Scan for the cell matching the given text and deliver its (x, y) coordinate at center. 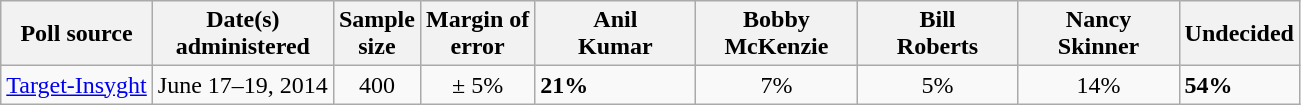
21% (616, 85)
June 17–19, 2014 (242, 85)
7% (776, 85)
NancySkinner (1098, 34)
Margin oferror (477, 34)
Samplesize (376, 34)
Target-Insyght (77, 85)
54% (1239, 85)
AnilKumar (616, 34)
400 (376, 85)
± 5% (477, 85)
BillRoberts (938, 34)
Date(s)administered (242, 34)
Undecided (1239, 34)
Poll source (77, 34)
5% (938, 85)
BobbyMcKenzie (776, 34)
14% (1098, 85)
